Scan for the cell matching the given text and deliver its (x, y) coordinate at center. 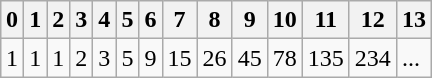
8 (214, 20)
15 (180, 58)
6 (150, 20)
234 (372, 58)
11 (326, 20)
4 (104, 20)
78 (284, 58)
45 (250, 58)
10 (284, 20)
26 (214, 58)
... (414, 58)
13 (414, 20)
135 (326, 58)
7 (180, 20)
0 (12, 20)
12 (372, 20)
